Return the (x, y) coordinate for the center point of the cell that contains the specified text.  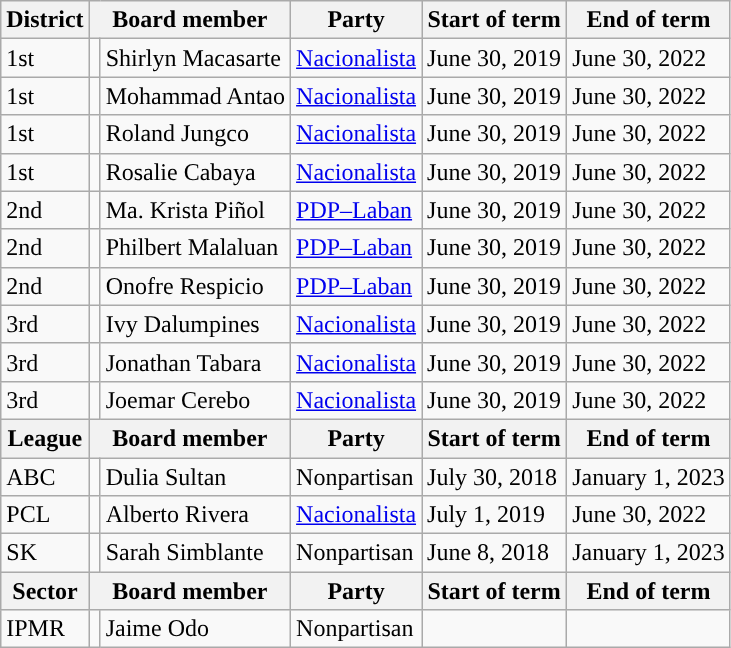
Philbert Malaluan (195, 248)
Mohammad Antao (195, 96)
Alberto Rivera (195, 515)
PCL (45, 515)
Jonathan Tabara (195, 362)
July 30, 2018 (494, 477)
IPMR (45, 629)
July 1, 2019 (494, 515)
Shirlyn Macasarte (195, 58)
Jaime Odo (195, 629)
Joemar Cerebo (195, 400)
Onofre Respicio (195, 286)
Sector (45, 591)
Ivy Dalumpines (195, 324)
Dulia Sultan (195, 477)
District (45, 20)
Ma. Krista Piñol (195, 210)
SK (45, 553)
Sarah Simblante (195, 553)
June 8, 2018 (494, 553)
Rosalie Cabaya (195, 172)
ABC (45, 477)
League (45, 438)
Roland Jungco (195, 134)
